Find where the given text appears and provide that cell's center as [x, y] coordinate. 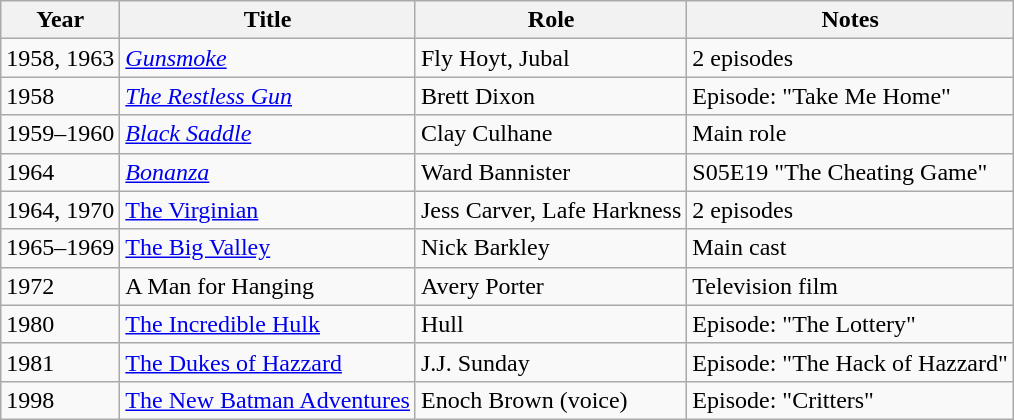
Episode: "Critters" [850, 400]
Jess Carver, Lafe Harkness [550, 210]
1965–1969 [60, 248]
Bonanza [268, 172]
Nick Barkley [550, 248]
The Virginian [268, 210]
Role [550, 20]
1998 [60, 400]
Enoch Brown (voice) [550, 400]
The Big Valley [268, 248]
Year [60, 20]
1980 [60, 324]
Episode: "The Lottery" [850, 324]
The New Batman Adventures [268, 400]
Clay Culhane [550, 134]
S05E19 "The Cheating Game" [850, 172]
The Incredible Hulk [268, 324]
1958, 1963 [60, 58]
1959–1960 [60, 134]
Episode: "Take Me Home" [850, 96]
Notes [850, 20]
Avery Porter [550, 286]
1981 [60, 362]
Hull [550, 324]
A Man for Hanging [268, 286]
1964, 1970 [60, 210]
Title [268, 20]
1972 [60, 286]
Ward Bannister [550, 172]
Black Saddle [268, 134]
Episode: "The Hack of Hazzard" [850, 362]
Television film [850, 286]
Fly Hoyt, Jubal [550, 58]
1964 [60, 172]
J.J. Sunday [550, 362]
Gunsmoke [268, 58]
The Restless Gun [268, 96]
Main cast [850, 248]
Brett Dixon [550, 96]
Main role [850, 134]
The Dukes of Hazzard [268, 362]
1958 [60, 96]
